Identify which cell holds the provided text, then report its (x, y) central coordinate. 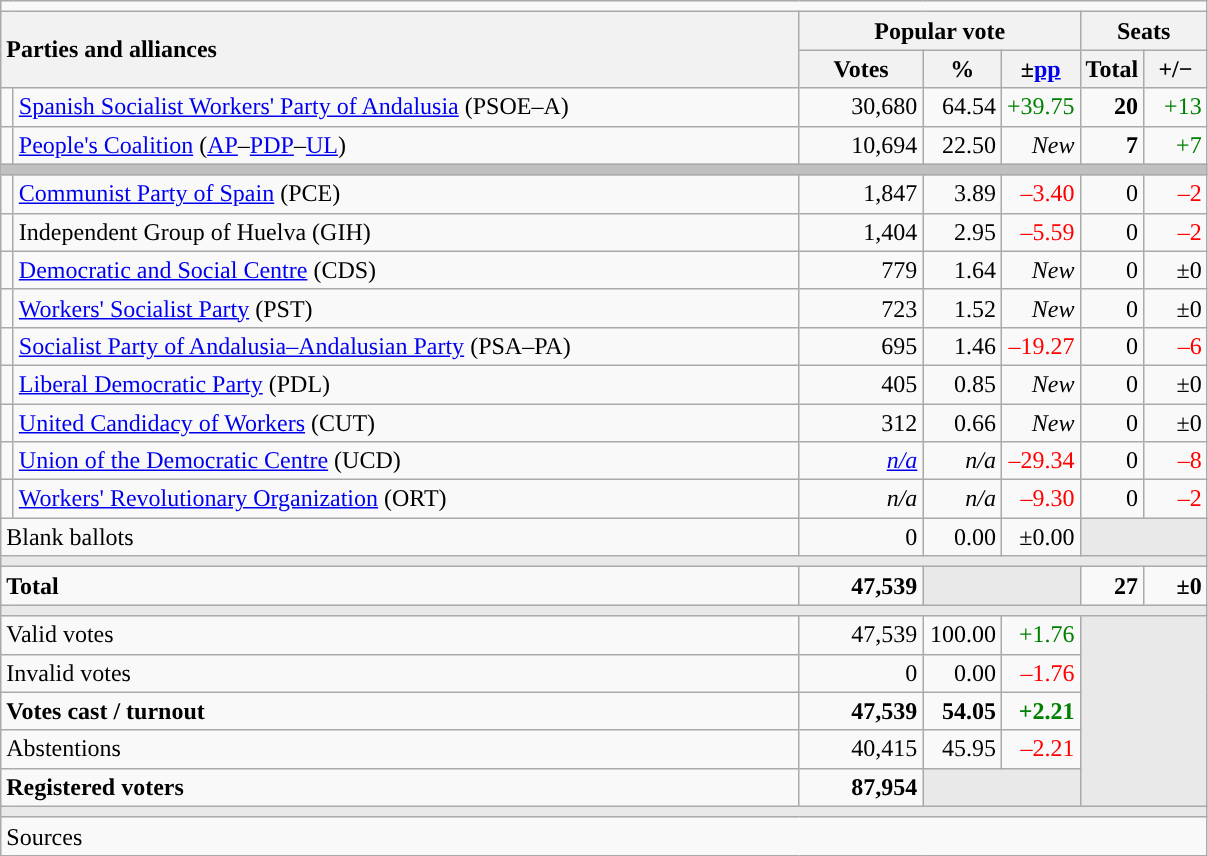
+39.75 (1040, 107)
695 (861, 346)
Sources (604, 836)
Blank ballots (400, 537)
United Candidacy of Workers (CUT) (406, 423)
1.64 (962, 270)
40,415 (861, 749)
1,404 (861, 232)
Spanish Socialist Workers' Party of Andalusia (PSOE–A) (406, 107)
7 (1112, 145)
–5.59 (1040, 232)
Votes cast / turnout (400, 711)
Popular vote (940, 31)
Invalid votes (400, 673)
Communist Party of Spain (PCE) (406, 194)
Workers' Socialist Party (PST) (406, 308)
–8 (1176, 461)
Socialist Party of Andalusia–Andalusian Party (PSA–PA) (406, 346)
Democratic and Social Centre (CDS) (406, 270)
+7 (1176, 145)
+/− (1176, 69)
Parties and alliances (400, 50)
1,847 (861, 194)
–1.76 (1040, 673)
312 (861, 423)
0.85 (962, 384)
723 (861, 308)
30,680 (861, 107)
100.00 (962, 635)
20 (1112, 107)
–9.30 (1040, 499)
779 (861, 270)
1.52 (962, 308)
+2.21 (1040, 711)
±pp (1040, 69)
22.50 (962, 145)
Liberal Democratic Party (PDL) (406, 384)
±0.00 (1040, 537)
Seats (1144, 31)
Abstentions (400, 749)
45.95 (962, 749)
Registered voters (400, 787)
–3.40 (1040, 194)
People's Coalition (AP–PDP–UL) (406, 145)
27 (1112, 586)
1.46 (962, 346)
10,694 (861, 145)
3.89 (962, 194)
–2.21 (1040, 749)
Workers' Revolutionary Organization (ORT) (406, 499)
0.66 (962, 423)
% (962, 69)
Independent Group of Huelva (GIH) (406, 232)
87,954 (861, 787)
–19.27 (1040, 346)
Votes (861, 69)
–6 (1176, 346)
–29.34 (1040, 461)
2.95 (962, 232)
Union of the Democratic Centre (UCD) (406, 461)
Valid votes (400, 635)
405 (861, 384)
+1.76 (1040, 635)
54.05 (962, 711)
64.54 (962, 107)
+13 (1176, 107)
